Locate the cell with the specified text and output its [x, y] center coordinate. 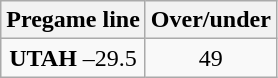
49 [210, 58]
Pregame line [74, 20]
UTAH –29.5 [74, 58]
Over/under [210, 20]
